Find where the given text appears and provide that cell's center as (x, y) coordinate. 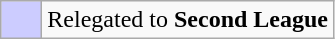
Relegated to Second League (188, 20)
